Locate the cell with the specified text and output its (X, Y) center coordinate. 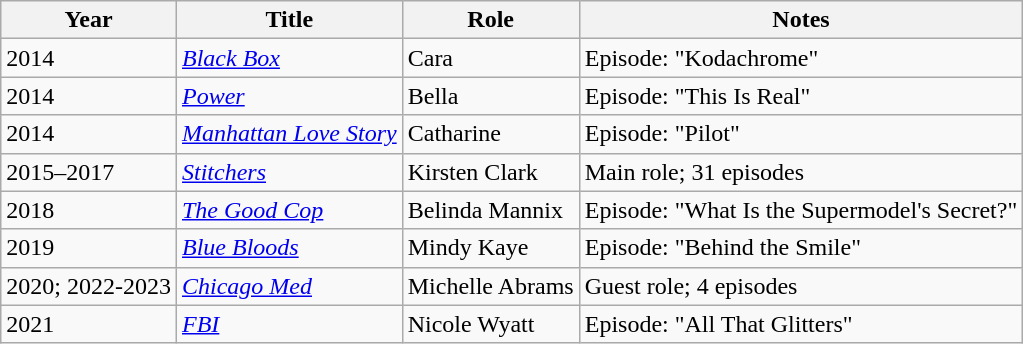
Chicago Med (289, 286)
Role (490, 20)
Title (289, 20)
2018 (89, 210)
Michelle Abrams (490, 286)
2019 (89, 248)
2021 (89, 324)
Cara (490, 58)
Manhattan Love Story (289, 134)
Black Box (289, 58)
FBI (289, 324)
Catharine (490, 134)
Power (289, 96)
Episode: "Behind the Smile" (801, 248)
Guest role; 4 episodes (801, 286)
Episode: "Kodachrome" (801, 58)
Episode: "This Is Real" (801, 96)
Episode: "What Is the Supermodel's Secret?" (801, 210)
2020; 2022-2023 (89, 286)
Kirsten Clark (490, 172)
2015–2017 (89, 172)
Nicole Wyatt (490, 324)
Stitchers (289, 172)
Blue Bloods (289, 248)
Notes (801, 20)
Bella (490, 96)
Year (89, 20)
Episode: "Pilot" (801, 134)
Mindy Kaye (490, 248)
The Good Cop (289, 210)
Belinda Mannix (490, 210)
Episode: "All That Glitters" (801, 324)
Main role; 31 episodes (801, 172)
